Detect which cell encompasses the target text, then output its [x, y] center coordinate. 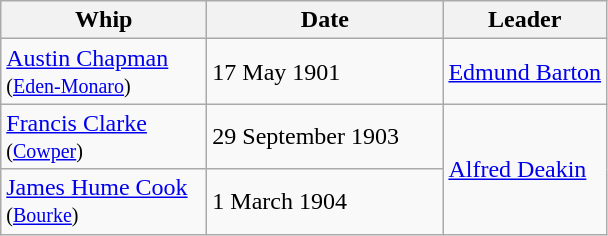
Whip [104, 20]
Date [325, 20]
29 September 1903 [325, 136]
Edmund Barton [525, 72]
Leader [525, 20]
1 March 1904 [325, 202]
Alfred Deakin [525, 169]
Francis Clarke(Cowper) [104, 136]
17 May 1901 [325, 72]
James Hume Cook(Bourke) [104, 202]
Austin Chapman(Eden-Monaro) [104, 72]
